Extract the [X, Y] coordinate from the center of the cell holding the provided text.  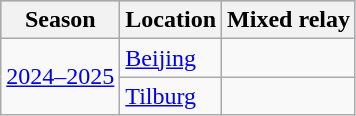
Tilburg [171, 96]
Season [60, 20]
Location [171, 20]
Beijing [171, 58]
Mixed relay [289, 20]
2024–2025 [60, 77]
